Find where the given text appears and provide that cell's center as (x, y) coordinate. 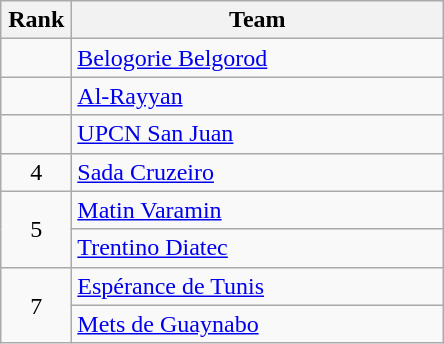
Mets de Guaynabo (258, 324)
Matin Varamin (258, 210)
7 (36, 305)
Espérance de Tunis (258, 286)
5 (36, 229)
Team (258, 20)
Sada Cruzeiro (258, 172)
Al-Rayyan (258, 96)
Rank (36, 20)
4 (36, 172)
Belogorie Belgorod (258, 58)
UPCN San Juan (258, 134)
Trentino Diatec (258, 248)
